Provide the (x, y) coordinate of the cell's center where the given text is located.  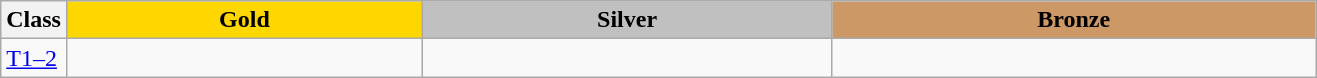
T1–2 (34, 58)
Gold (244, 20)
Silver (626, 20)
Bronze (1074, 20)
Class (34, 20)
